Return (x, y) of the center of cell containing provided text 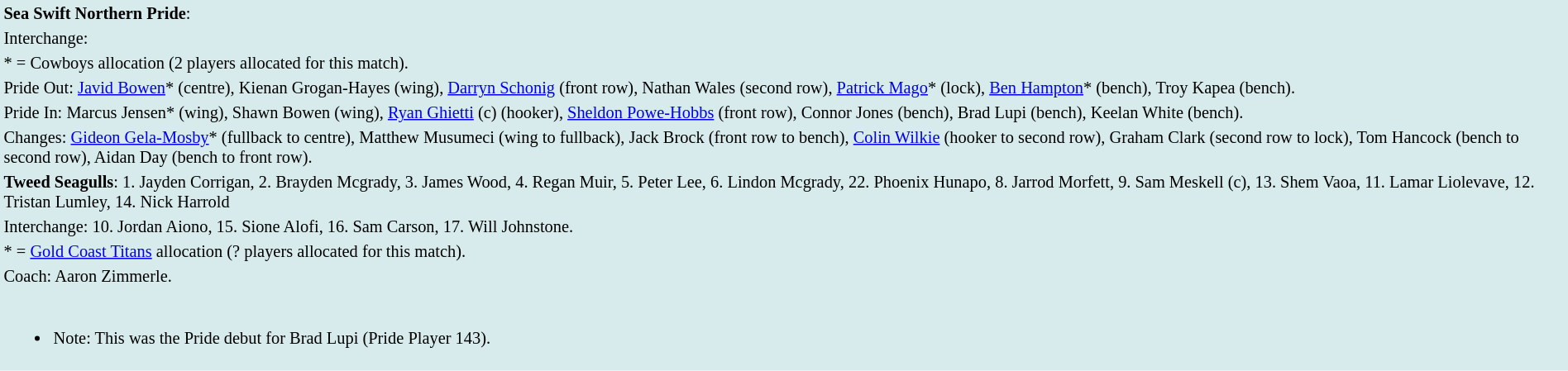
Sea Swift Northern Pride: (784, 13)
Coach: Aaron Zimmerle. (784, 276)
Interchange: (784, 38)
Interchange: 10. Jordan Aiono, 15. Sione Alofi, 16. Sam Carson, 17. Will Johnstone. (784, 226)
* = Gold Coast Titans allocation (? players allocated for this match). (784, 251)
* = Cowboys allocation (2 players allocated for this match). (784, 63)
Note: This was the Pride debut for Brad Lupi (Pride Player 143). (784, 328)
